Search for the cell housing the specified text and yield its (X, Y) center coordinate. 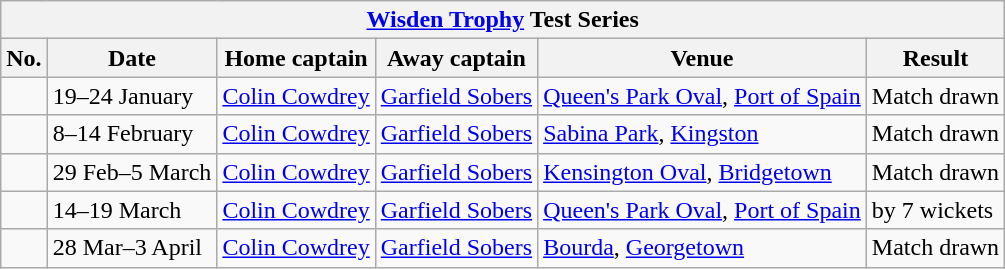
Away captain (456, 58)
Home captain (296, 58)
by 7 wickets (935, 210)
Kensington Oval, Bridgetown (702, 172)
19–24 January (132, 96)
Date (132, 58)
8–14 February (132, 134)
28 Mar–3 April (132, 248)
No. (24, 58)
Bourda, Georgetown (702, 248)
Venue (702, 58)
Wisden Trophy Test Series (503, 20)
14–19 March (132, 210)
Sabina Park, Kingston (702, 134)
Result (935, 58)
29 Feb–5 March (132, 172)
